Identify which cell holds the provided text, then report its [x, y] central coordinate. 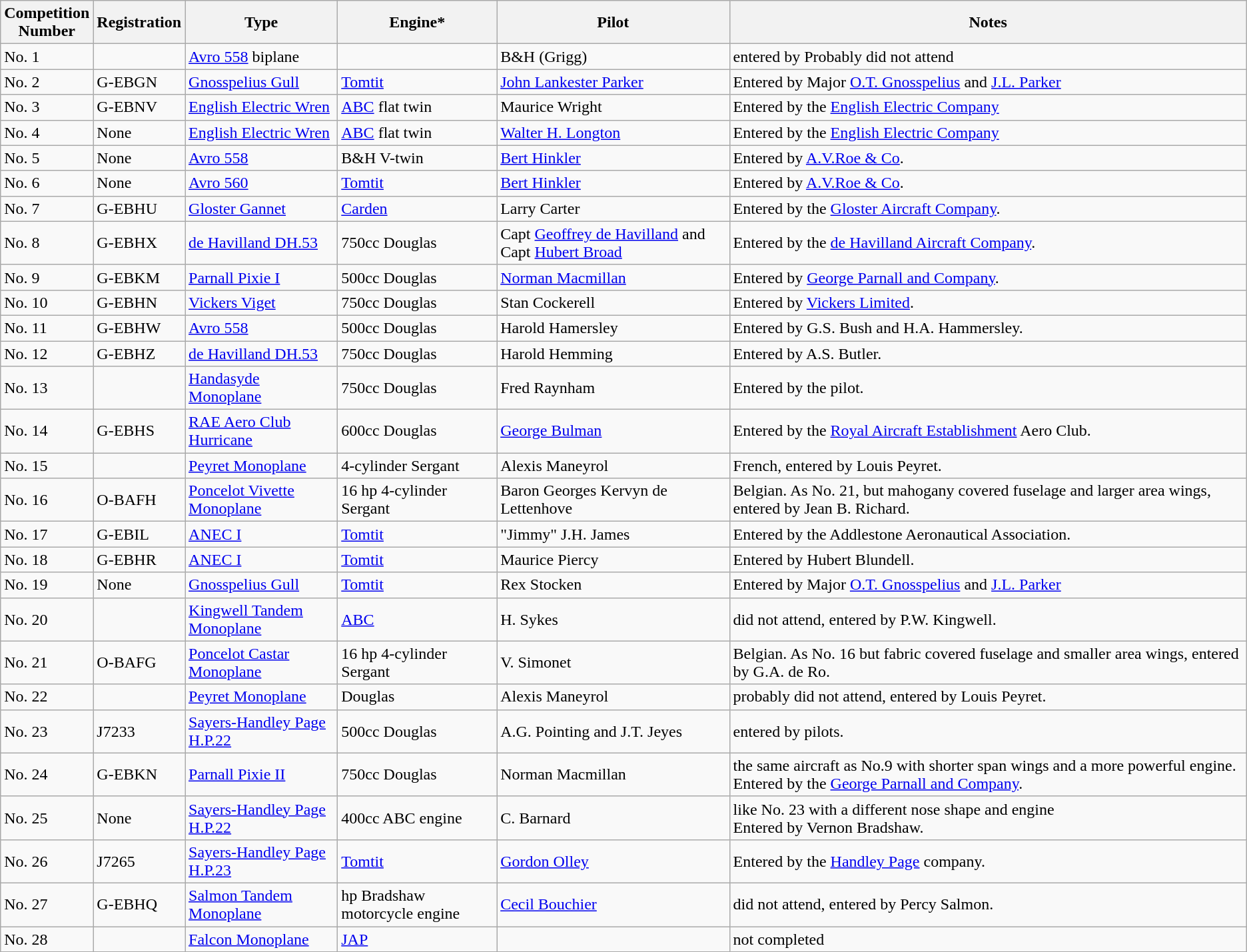
Walter H. Longton [613, 133]
G-EBHS [139, 432]
G-EBHQ [139, 905]
J7265 [139, 861]
No. 4 [47, 133]
John Lankester Parker [613, 82]
G-EBHU [139, 209]
Entered by George Parnall and Company. [988, 277]
Entered by G.S. Bush and H.A. Hammersley. [988, 328]
No. 5 [47, 158]
G-EBHX [139, 242]
No. 19 [47, 585]
No. 7 [47, 209]
No. 27 [47, 905]
"Jimmy" J.H. James [613, 534]
the same aircraft as No.9 with shorter span wings and a more powerful engine. Entered by the George Parnall and Company. [988, 774]
Capt Geoffrey de Havilland and Capt Hubert Broad [613, 242]
Entered by the Gloster Aircraft Company. [988, 209]
Fred Raynham [613, 388]
V. Simonet [613, 662]
ABC [417, 620]
G-EBHN [139, 302]
G-EBIL [139, 534]
Entered by the Handley Page company. [988, 861]
Harold Hamersley [613, 328]
probably did not attend, entered by Louis Peyret. [988, 697]
Type [261, 23]
No. 3 [47, 107]
G-EBHR [139, 560]
Entered by the de Havilland Aircraft Company. [988, 242]
JAP [417, 939]
Gloster Gannet [261, 209]
J7233 [139, 731]
No. 14 [47, 432]
Kingwell Tandem Monoplane [261, 620]
Parnall Pixie I [261, 277]
French, entered by Louis Peyret. [988, 466]
Entered by the Addlestone Aeronautical Association. [988, 534]
G-EBNV [139, 107]
G-EBHZ [139, 354]
Engine* [417, 23]
Salmon Tandem Monoplane [261, 905]
Entered by the Royal Aircraft Establishment Aero Club. [988, 432]
Competition Number [47, 23]
Douglas [417, 697]
Larry Carter [613, 209]
Entered by A.S. Butler. [988, 354]
No. 9 [47, 277]
Maurice Wright [613, 107]
Belgian. As No. 21, but mahogany covered fuselage and larger area wings, entered by Jean B. Richard. [988, 500]
Handasyde Monoplane [261, 388]
No. 2 [47, 82]
Entered by Hubert Blundell. [988, 560]
No. 12 [47, 354]
No. 26 [47, 861]
B&H V-twin [417, 158]
No. 17 [47, 534]
No. 10 [47, 302]
Registration [139, 23]
No. 16 [47, 500]
Vickers Viget [261, 302]
No. 22 [47, 697]
Entered by the pilot. [988, 388]
No. 1 [47, 57]
No. 25 [47, 818]
RAE Aero Club Hurricane [261, 432]
Harold Hemming [613, 354]
Notes [988, 23]
No. 6 [47, 183]
Maurice Piercy [613, 560]
400cc ABC engine [417, 818]
C. Barnard [613, 818]
G-EBHW [139, 328]
not completed [988, 939]
O-BAFH [139, 500]
Avro 560 [261, 183]
No. 28 [47, 939]
No. 20 [47, 620]
Cecil Bouchier [613, 905]
No. 15 [47, 466]
No. 18 [47, 560]
No. 24 [47, 774]
4-cylinder Sergant [417, 466]
hp Bradshaw motorcycle engine [417, 905]
B&H (Grigg) [613, 57]
Belgian. As No. 16 but fabric covered fuselage and smaller area wings, entered by G.A. de Ro. [988, 662]
entered by pilots. [988, 731]
Rex Stocken [613, 585]
Avro 558 biplane [261, 57]
No. 21 [47, 662]
Pilot [613, 23]
O-BAFG [139, 662]
did not attend, entered by Percy Salmon. [988, 905]
G-EBKM [139, 277]
Entered by Vickers Limited. [988, 302]
G-EBKN [139, 774]
No. 23 [47, 731]
entered by Probably did not attend [988, 57]
Stan Cockerell [613, 302]
No. 11 [47, 328]
No. 13 [47, 388]
A.G. Pointing and J.T. Jeyes [613, 731]
600cc Douglas [417, 432]
Parnall Pixie II [261, 774]
like No. 23 with a different nose shape and engineEntered by Vernon Bradshaw. [988, 818]
Gordon Olley [613, 861]
Carden [417, 209]
Baron Georges Kervyn de Lettenhove [613, 500]
G-EBGN [139, 82]
did not attend, entered by P.W. Kingwell. [988, 620]
Falcon Monoplane [261, 939]
No. 8 [47, 242]
Poncelot Castar Monoplane [261, 662]
Poncelot Vivette Monoplane [261, 500]
George Bulman [613, 432]
Sayers-Handley Page H.P.23 [261, 861]
H. Sykes [613, 620]
